Determine the [x, y] coordinate at the center of the cell enclosing the given text.  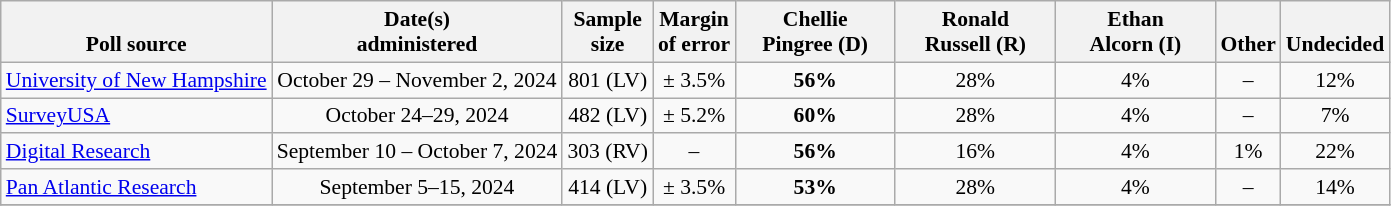
September 10 – October 7, 2024 [418, 152]
12% [1335, 80]
Other [1248, 32]
± 5.2% [694, 116]
22% [1335, 152]
Poll source [136, 32]
303 (RV) [608, 152]
SurveyUSA [136, 116]
Marginof error [694, 32]
1% [1248, 152]
Pan Atlantic Research [136, 187]
October 29 – November 2, 2024 [418, 80]
EthanAlcorn (I) [1135, 32]
Digital Research [136, 152]
September 5–15, 2024 [418, 187]
482 (LV) [608, 116]
60% [815, 116]
Samplesize [608, 32]
University of New Hampshire [136, 80]
801 (LV) [608, 80]
16% [975, 152]
October 24–29, 2024 [418, 116]
Undecided [1335, 32]
ChelliePingree (D) [815, 32]
414 (LV) [608, 187]
7% [1335, 116]
Date(s)administered [418, 32]
14% [1335, 187]
RonaldRussell (R) [975, 32]
53% [815, 187]
